Determine the (x, y) coordinate at the center of the cell enclosing the given text.  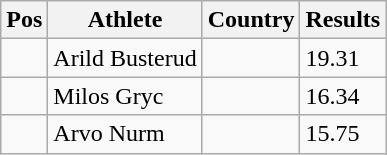
Milos Gryc (125, 96)
Results (343, 20)
16.34 (343, 96)
19.31 (343, 58)
Pos (24, 20)
Arild Busterud (125, 58)
Arvo Nurm (125, 134)
Country (251, 20)
15.75 (343, 134)
Athlete (125, 20)
